Capture the cell that displays the provided text and extract its [X, Y] central coordinate. 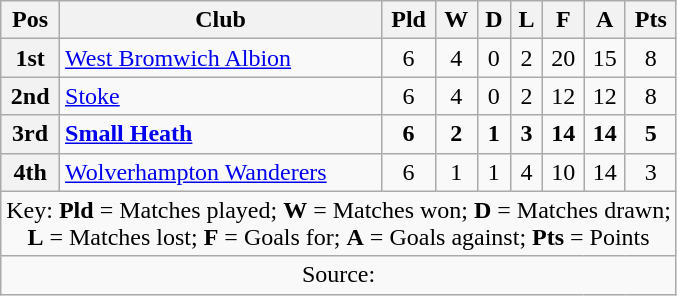
10 [564, 172]
Small Heath [221, 134]
W [456, 20]
West Bromwich Albion [221, 58]
D [494, 20]
3rd [30, 134]
F [564, 20]
Wolverhampton Wanderers [221, 172]
1st [30, 58]
Club [221, 20]
Stoke [221, 96]
4th [30, 172]
15 [604, 58]
L [527, 20]
20 [564, 58]
Pts [650, 20]
A [604, 20]
2nd [30, 96]
Pld [409, 20]
Source: [339, 275]
Pos [30, 20]
5 [650, 134]
Key: Pld = Matches played; W = Matches won; D = Matches drawn;L = Matches lost; F = Goals for; A = Goals against; Pts = Points [339, 224]
